Scan for the cell matching the given text and deliver its (x, y) coordinate at center. 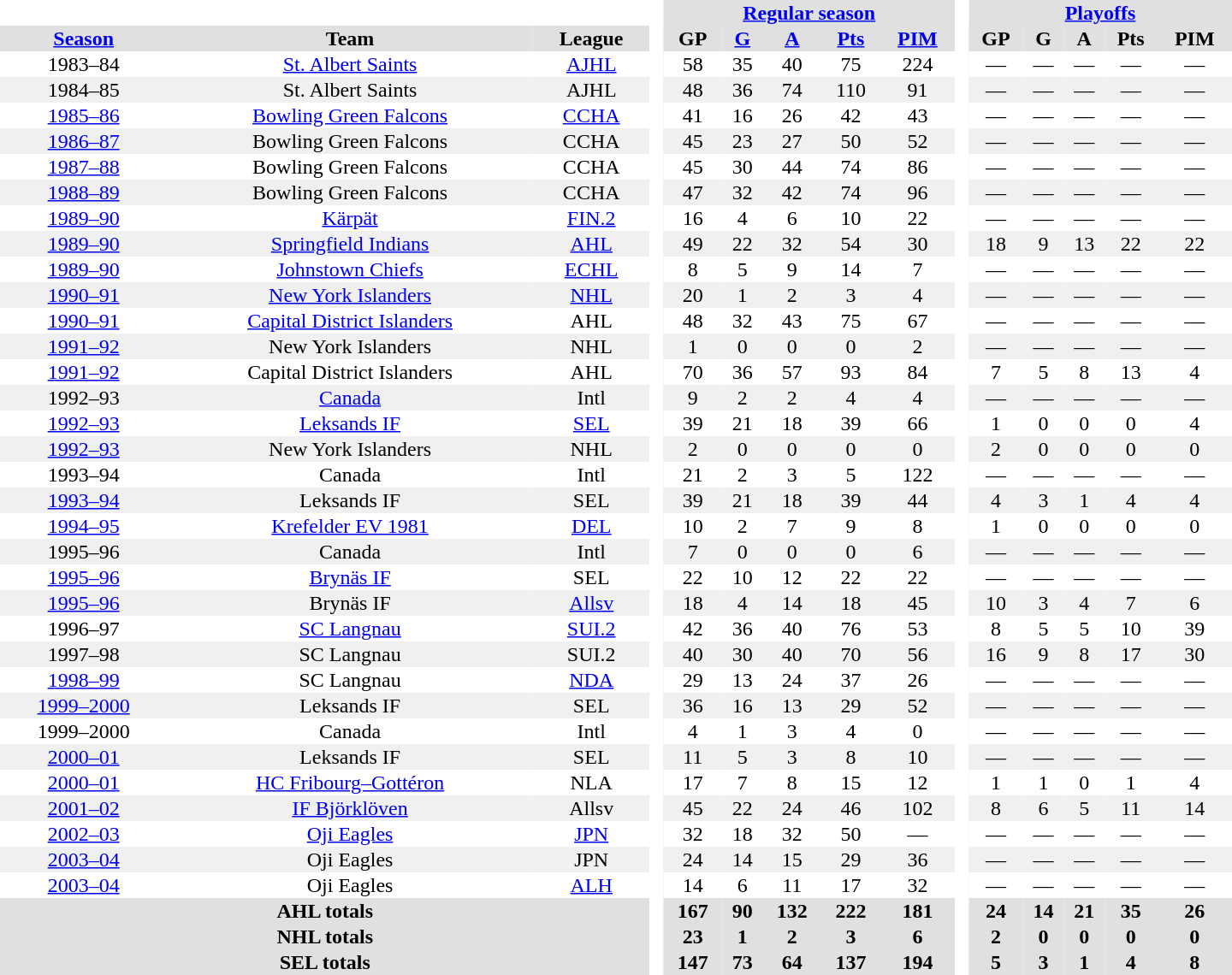
37 (850, 680)
93 (850, 372)
Krefelder EV 1981 (350, 526)
IF Björklöven (350, 808)
96 (917, 192)
1988–89 (84, 192)
27 (792, 141)
Playoffs (1100, 13)
HC Fribourg–Gottéron (350, 783)
49 (693, 244)
1987–88 (84, 167)
ECHL (592, 269)
53 (917, 629)
League (592, 38)
58 (693, 64)
73 (743, 962)
54 (850, 244)
AHL totals (325, 911)
1983–84 (84, 64)
86 (917, 167)
76 (850, 629)
2002–03 (84, 834)
NHL totals (325, 937)
46 (850, 808)
1996–97 (84, 629)
1994–95 (84, 526)
137 (850, 962)
181 (917, 911)
2001–02 (84, 808)
20 (693, 295)
90 (743, 911)
47 (693, 192)
FIN.2 (592, 218)
1986–87 (84, 141)
67 (917, 321)
Regular season (809, 13)
1985–86 (84, 115)
224 (917, 64)
1984–85 (84, 90)
122 (917, 475)
56 (917, 654)
167 (693, 911)
SEL totals (325, 962)
Team (350, 38)
ALH (592, 885)
Season (84, 38)
84 (917, 372)
DEL (592, 526)
Springfield Indians (350, 244)
NLA (592, 783)
222 (850, 911)
Kärpät (350, 218)
Johnstown Chiefs (350, 269)
147 (693, 962)
132 (792, 911)
102 (917, 808)
NDA (592, 680)
1998–99 (84, 680)
64 (792, 962)
41 (693, 115)
57 (792, 372)
194 (917, 962)
91 (917, 90)
66 (917, 423)
1997–98 (84, 654)
110 (850, 90)
